Determine the [x, y] coordinate at the center of the cell enclosing the given text.  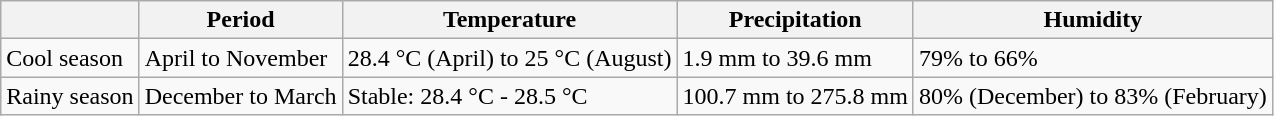
100.7 mm to 275.8 mm [795, 96]
Stable: 28.4 °C - 28.5 °C [510, 96]
Precipitation [795, 20]
Rainy season [70, 96]
Cool season [70, 58]
Temperature [510, 20]
28.4 °C (April) to 25 °C (August) [510, 58]
April to November [240, 58]
December to March [240, 96]
80% (December) to 83% (February) [1092, 96]
79% to 66% [1092, 58]
Humidity [1092, 20]
1.9 mm to 39.6 mm [795, 58]
Period [240, 20]
